Search for the cell housing the specified text and yield its (X, Y) center coordinate. 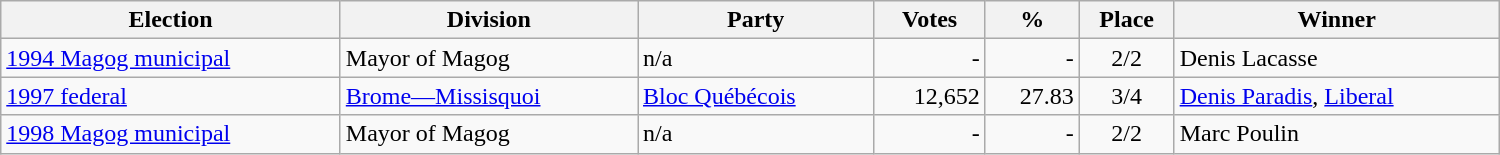
Denis Paradis, Liberal (1336, 96)
1998 Magog municipal (171, 134)
Votes (930, 20)
3/4 (1126, 96)
Marc Poulin (1336, 134)
27.83 (1032, 96)
Winner (1336, 20)
12,652 (930, 96)
1994 Magog municipal (171, 58)
Party (756, 20)
1997 federal (171, 96)
% (1032, 20)
Division (488, 20)
Bloc Québécois (756, 96)
Place (1126, 20)
Denis Lacasse (1336, 58)
Brome—Missisquoi (488, 96)
Election (171, 20)
